Return (X, Y) of the center of cell containing provided text 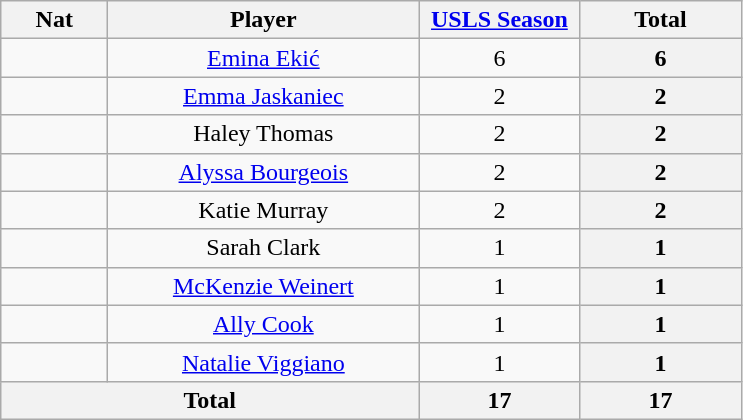
Katie Murray (264, 210)
Emma Jaskaniec (264, 96)
Alyssa Bourgeois (264, 172)
Ally Cook (264, 324)
McKenzie Weinert (264, 286)
Nat (54, 20)
Haley Thomas (264, 134)
Player (264, 20)
Sarah Clark (264, 248)
USLS Season (500, 20)
Emina Ekić (264, 58)
Natalie Viggiano (264, 362)
